From the cell containing the given text, extract its center point as (X, Y) coordinate. 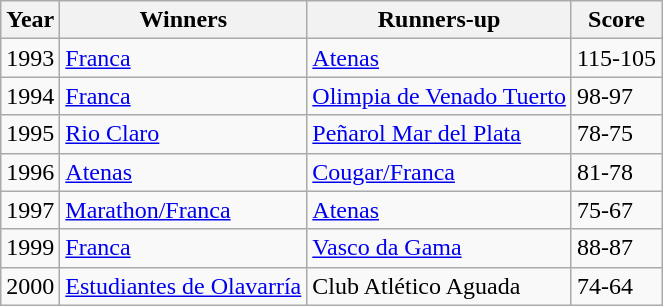
1994 (30, 96)
1993 (30, 58)
88-87 (616, 248)
74-64 (616, 286)
2000 (30, 286)
Olimpia de Venado Tuerto (440, 96)
Peñarol Mar del Plata (440, 134)
1996 (30, 172)
Winners (184, 20)
1999 (30, 248)
Vasco da Gama (440, 248)
81-78 (616, 172)
98-97 (616, 96)
115-105 (616, 58)
Rio Claro (184, 134)
1995 (30, 134)
Score (616, 20)
75-67 (616, 210)
Club Atlético Aguada (440, 286)
1997 (30, 210)
Year (30, 20)
Estudiantes de Olavarría (184, 286)
Cougar/Franca (440, 172)
Runners-up (440, 20)
78-75 (616, 134)
Marathon/Franca (184, 210)
